Locate the cell with the specified text and output its [X, Y] center coordinate. 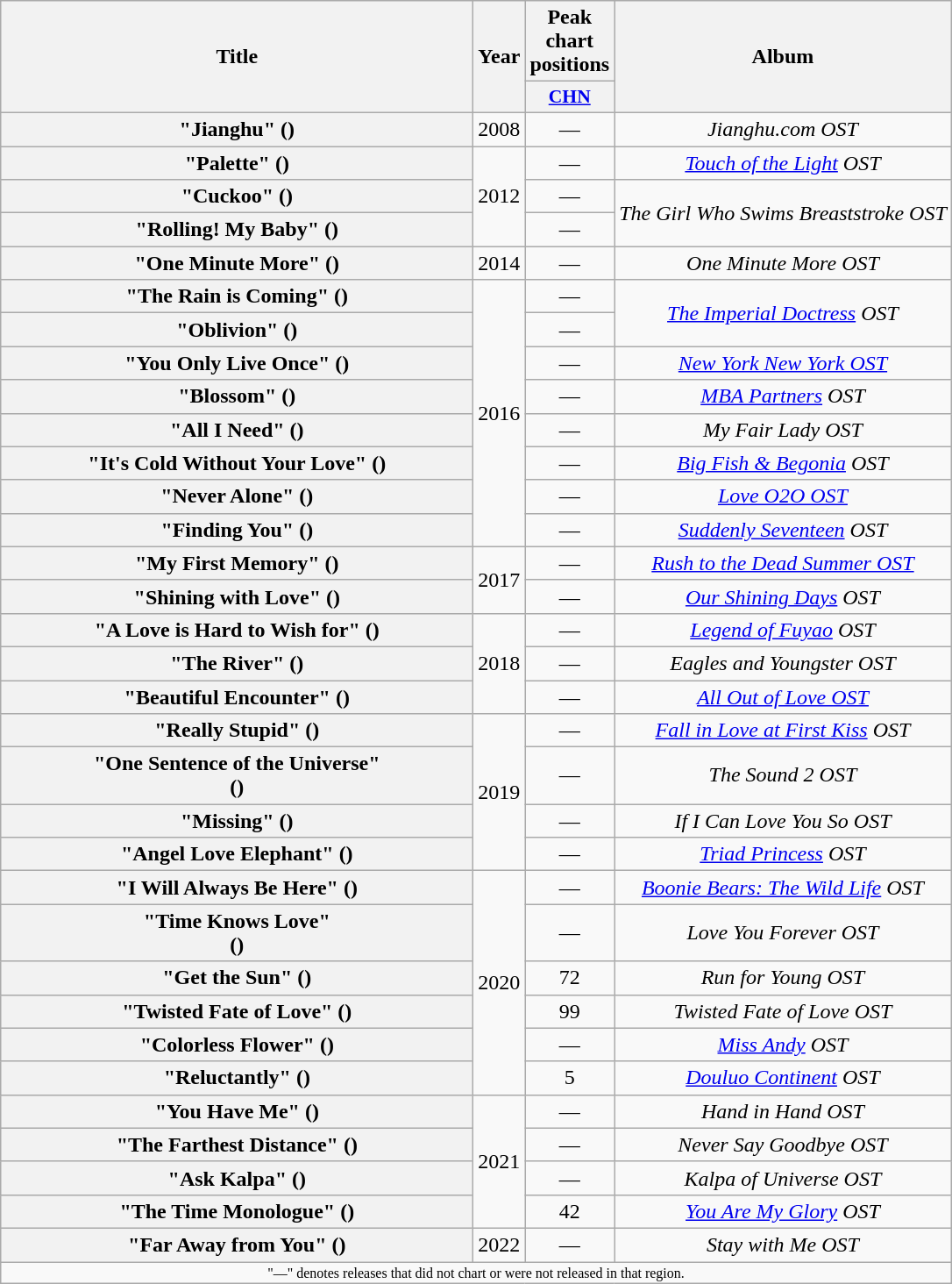
"Cuckoo" () [237, 196]
"Far Away from You" () [237, 1245]
99 [570, 1011]
"—" denotes releases that did not chart or were not released in that region. [477, 1272]
"You Only Live Once" () [237, 363]
"Ask Kalpa" () [237, 1178]
Run for Young OST [784, 978]
2022 [500, 1245]
"Twisted Fate of Love" () [237, 1011]
"Angel Love Elephant" () [237, 854]
Kalpa of Universe OST [784, 1178]
2014 [500, 263]
"Jianghu" () [237, 129]
Love O2O OST [784, 496]
"Beautiful Encounter" () [237, 697]
Title [237, 57]
Douluo Continent OST [784, 1078]
2018 [500, 663]
Love You Forever OST [784, 933]
2012 [500, 196]
Album [784, 57]
"Time Knows Love"() [237, 933]
"It's Cold Without Your Love" () [237, 463]
"The Farthest Distance" () [237, 1145]
If I Can Love You So OST [784, 821]
"Shining with Love" () [237, 596]
"One Sentence of the Universe"() [237, 775]
"Oblivion" () [237, 330]
Miss Andy OST [784, 1045]
Touch of the Light OST [784, 162]
The Girl Who Swims Breaststroke OST [784, 213]
Our Shining Days OST [784, 596]
Twisted Fate of Love OST [784, 1011]
All Out of Love OST [784, 697]
"The Time Monologue" () [237, 1211]
Big Fish & Begonia OST [784, 463]
Fall in Love at First Kiss OST [784, 731]
MBA Partners OST [784, 396]
Suddenly Seventeen OST [784, 530]
The Sound 2 OST [784, 775]
"Finding You" () [237, 530]
72 [570, 978]
Rush to the Dead Summer OST [784, 563]
5 [570, 1078]
Peak chart positions [570, 41]
You Are My Glory OST [784, 1211]
"Reluctantly" () [237, 1078]
"I Will Always Be Here" () [237, 888]
2020 [500, 982]
"A Love is Hard to Wish for" () [237, 630]
CHN [570, 97]
2021 [500, 1161]
"The River" () [237, 663]
"Missing" () [237, 821]
Boonie Bears: The Wild Life OST [784, 888]
Jianghu.com OST [784, 129]
"One Minute More" () [237, 263]
My Fair Lady OST [784, 430]
"Blossom" () [237, 396]
2008 [500, 129]
Triad Princess OST [784, 854]
Legend of Fuyao OST [784, 630]
"Get the Sun" () [237, 978]
The Imperial Doctress OST [784, 313]
"Rolling! My Baby" () [237, 230]
"You Have Me" () [237, 1111]
New York New York OST [784, 363]
Eagles and Youngster OST [784, 663]
Never Say Goodbye OST [784, 1145]
"Really Stupid" () [237, 731]
2017 [500, 580]
"The Rain is Coming" () [237, 296]
Stay with Me OST [784, 1245]
"My First Memory" () [237, 563]
Hand in Hand OST [784, 1111]
2016 [500, 413]
One Minute More OST [784, 263]
2019 [500, 793]
"All I Need" () [237, 430]
"Colorless Flower" () [237, 1045]
"Palette" () [237, 162]
"Never Alone" () [237, 496]
42 [570, 1211]
Year [500, 57]
